Search for the cell housing the specified text and yield its [x, y] center coordinate. 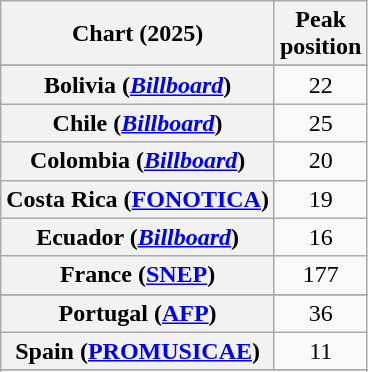
Bolivia (Billboard) [138, 85]
11 [320, 351]
36 [320, 313]
Peakposition [320, 34]
22 [320, 85]
19 [320, 199]
Colombia (Billboard) [138, 161]
177 [320, 275]
Chile (Billboard) [138, 123]
France (SNEP) [138, 275]
Costa Rica (FONOTICA) [138, 199]
Chart (2025) [138, 34]
20 [320, 161]
Spain (PROMUSICAE) [138, 351]
16 [320, 237]
Portugal (AFP) [138, 313]
25 [320, 123]
Ecuador (Billboard) [138, 237]
